Locate the cell with the specified text and output its [X, Y] center coordinate. 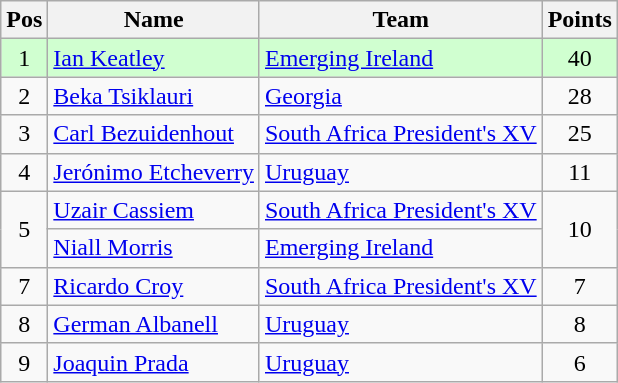
9 [24, 362]
Ricardo Croy [154, 286]
German Albanell [154, 324]
Points [580, 20]
10 [580, 229]
Georgia [400, 96]
Jerónimo Etcheverry [154, 172]
5 [24, 229]
28 [580, 96]
Beka Tsiklauri [154, 96]
3 [24, 134]
Carl Bezuidenhout [154, 134]
4 [24, 172]
6 [580, 362]
Team [400, 20]
Niall Morris [154, 248]
Pos [24, 20]
Joaquin Prada [154, 362]
11 [580, 172]
40 [580, 58]
2 [24, 96]
Name [154, 20]
Ian Keatley [154, 58]
25 [580, 134]
1 [24, 58]
Uzair Cassiem [154, 210]
